For the text-containing cell, return its midpoint in [x, y] coordinate format. 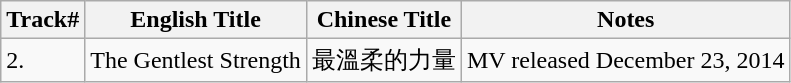
2. [43, 60]
The Gentlest Strength [196, 60]
English Title [196, 20]
Notes [626, 20]
最溫柔的力量 [384, 60]
Chinese Title [384, 20]
Track# [43, 20]
MV released December 23, 2014 [626, 60]
